Pinpoint the cell where the given text exists, returning its (X, Y) midpoint coordinate. 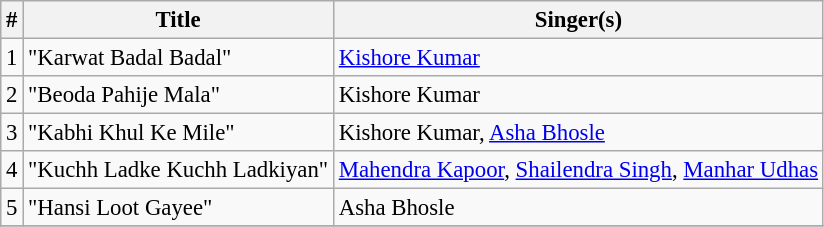
4 (12, 170)
5 (12, 208)
"Hansi Loot Gayee" (178, 208)
1 (12, 58)
3 (12, 133)
# (12, 20)
Mahendra Kapoor, Shailendra Singh, Manhar Udhas (578, 170)
"Kuchh Ladke Kuchh Ladkiyan" (178, 170)
Singer(s) (578, 20)
"Beoda Pahije Mala" (178, 95)
"Kabhi Khul Ke Mile" (178, 133)
"Karwat Badal Badal" (178, 58)
Kishore Kumar, Asha Bhosle (578, 133)
2 (12, 95)
Asha Bhosle (578, 208)
Title (178, 20)
